From the cell containing the given text, extract its center point as (X, Y) coordinate. 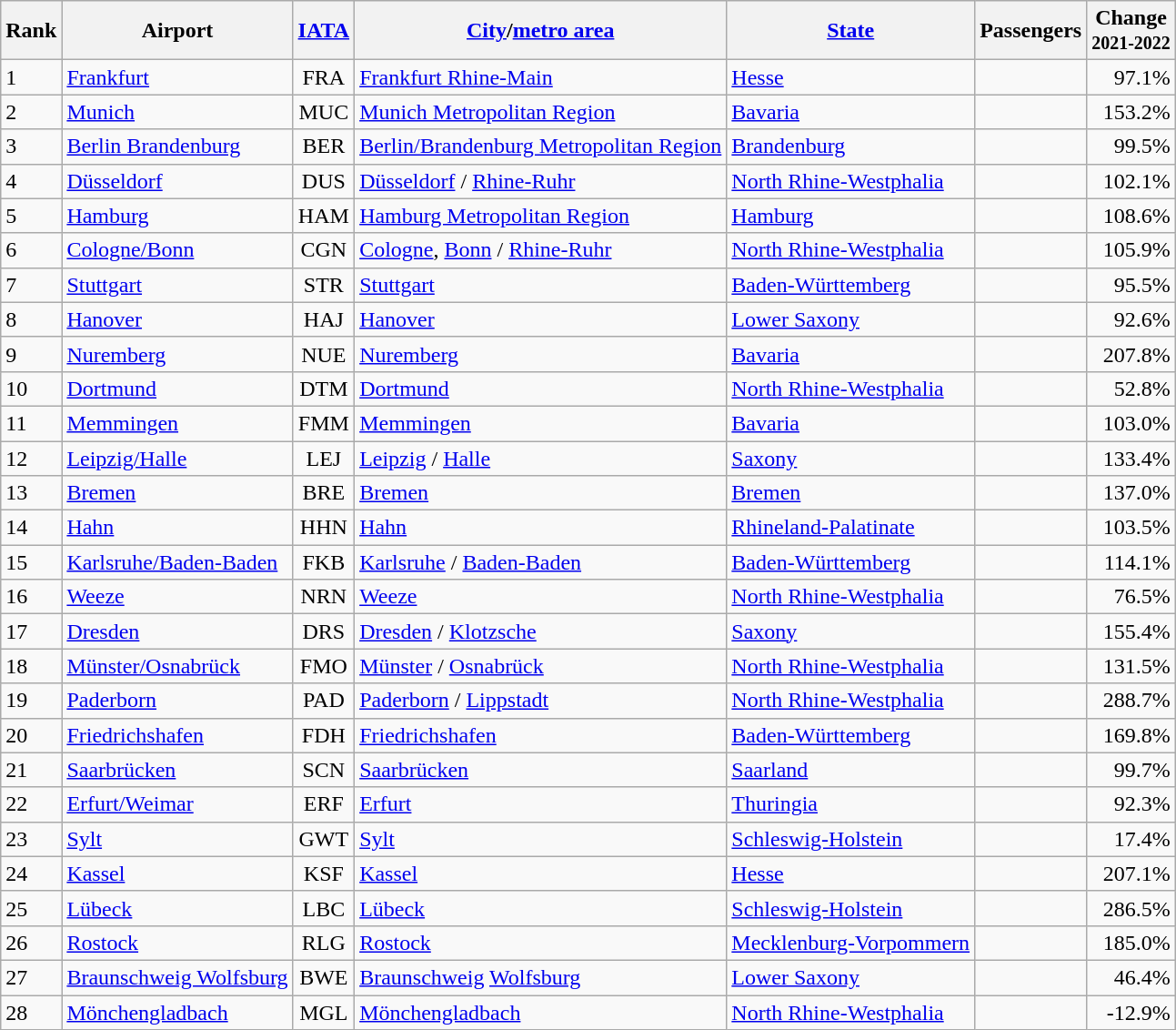
RLG (324, 943)
4 (31, 181)
DTM (324, 389)
11 (31, 423)
92.6% (1131, 319)
CGN (324, 250)
3 (31, 146)
97.1% (1131, 77)
State (851, 31)
22 (31, 804)
BER (324, 146)
NRN (324, 597)
8 (31, 319)
24 (31, 873)
HAM (324, 216)
FMO (324, 666)
Erfurt (540, 804)
25 (31, 908)
5 (31, 216)
FDH (324, 735)
IATA (324, 31)
Münster/Osnabrück (177, 666)
153.2% (1131, 112)
105.9% (1131, 250)
DRS (324, 631)
Brandenburg (851, 146)
LEJ (324, 458)
Dresden (177, 631)
FRA (324, 77)
Cologne, Bonn / Rhine-Ruhr (540, 250)
2 (31, 112)
76.5% (1131, 597)
207.8% (1131, 354)
14 (31, 528)
20 (31, 735)
Berlin Brandenburg (177, 146)
Düsseldorf (177, 181)
18 (31, 666)
7 (31, 285)
FMM (324, 423)
KSF (324, 873)
Rhineland-Palatinate (851, 528)
92.3% (1131, 804)
103.5% (1131, 528)
Frankfurt (177, 77)
LBC (324, 908)
Mecklenburg-Vorpommern (851, 943)
12 (31, 458)
169.8% (1131, 735)
City/metro area (540, 31)
Hamburg Metropolitan Region (540, 216)
1 (31, 77)
Leipzig / Halle (540, 458)
Cologne/Bonn (177, 250)
23 (31, 839)
19 (31, 701)
Düsseldorf / Rhine-Ruhr (540, 181)
Munich Metropolitan Region (540, 112)
Passengers (1031, 31)
Dresden / Klotzsche (540, 631)
Frankfurt Rhine-Main (540, 77)
MGL (324, 1013)
13 (31, 493)
16 (31, 597)
17 (31, 631)
Rank (31, 31)
26 (31, 943)
95.5% (1131, 285)
MUC (324, 112)
185.0% (1131, 943)
21 (31, 770)
99.7% (1131, 770)
133.4% (1131, 458)
155.4% (1131, 631)
99.5% (1131, 146)
9 (31, 354)
Thuringia (851, 804)
Leipzig/Halle (177, 458)
137.0% (1131, 493)
Change2021-2022 (1131, 31)
NUE (324, 354)
Saarland (851, 770)
Erfurt/Weimar (177, 804)
BWE (324, 977)
103.0% (1131, 423)
Paderborn (177, 701)
STR (324, 285)
28 (31, 1013)
6 (31, 250)
GWT (324, 839)
207.1% (1131, 873)
Karlsruhe/Baden-Baden (177, 562)
108.6% (1131, 216)
15 (31, 562)
BRE (324, 493)
288.7% (1131, 701)
114.1% (1131, 562)
SCN (324, 770)
102.1% (1131, 181)
ERF (324, 804)
17.4% (1131, 839)
Airport (177, 31)
27 (31, 977)
-12.9% (1131, 1013)
PAD (324, 701)
Münster / Osnabrück (540, 666)
286.5% (1131, 908)
Berlin/Brandenburg Metropolitan Region (540, 146)
Paderborn / Lippstadt (540, 701)
52.8% (1131, 389)
HHN (324, 528)
46.4% (1131, 977)
131.5% (1131, 666)
Munich (177, 112)
Karlsruhe / Baden-Baden (540, 562)
FKB (324, 562)
DUS (324, 181)
HAJ (324, 319)
10 (31, 389)
